Extract the (X, Y) coordinate from the center of the cell holding the provided text.  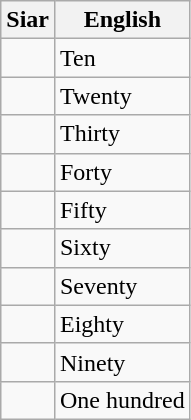
Sixty (122, 248)
Ten (122, 58)
Twenty (122, 96)
Forty (122, 172)
Eighty (122, 324)
Fifty (122, 210)
Thirty (122, 134)
Ninety (122, 362)
Seventy (122, 286)
Siar (28, 20)
English (122, 20)
One hundred (122, 400)
